Output the (x, y) coordinate of the center of the cell containing the given text.  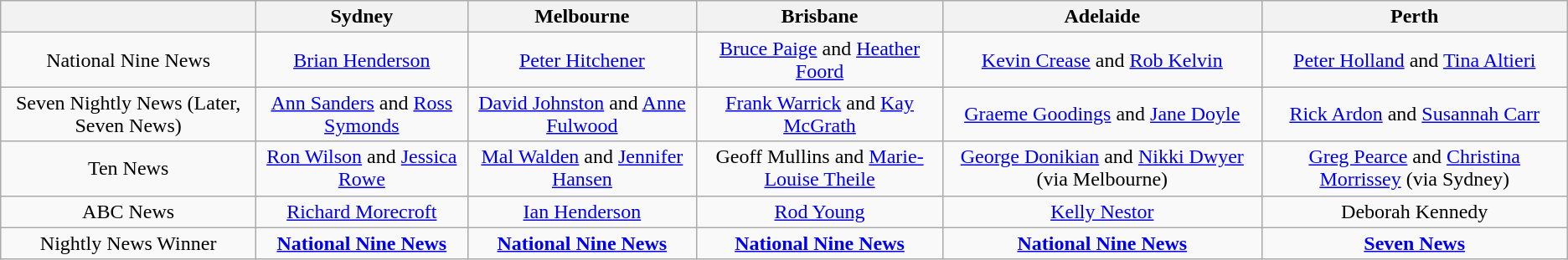
Greg Pearce and Christina Morrissey (via Sydney) (1414, 169)
Ann Sanders and Ross Symonds (362, 114)
Kevin Crease and Rob Kelvin (1102, 60)
Rick Ardon and Susannah Carr (1414, 114)
Kelly Nestor (1102, 212)
Peter Holland and Tina Altieri (1414, 60)
Bruce Paige and Heather Foord (820, 60)
Peter Hitchener (581, 60)
Melbourne (581, 17)
Seven News (1414, 243)
Ian Henderson (581, 212)
Brian Henderson (362, 60)
Graeme Goodings and Jane Doyle (1102, 114)
ABC News (129, 212)
Frank Warrick and Kay McGrath (820, 114)
Sydney (362, 17)
Geoff Mullins and Marie-Louise Theile (820, 169)
Rod Young (820, 212)
Brisbane (820, 17)
Mal Walden and Jennifer Hansen (581, 169)
Perth (1414, 17)
Ten News (129, 169)
George Donikian and Nikki Dwyer (via Melbourne) (1102, 169)
Richard Morecroft (362, 212)
Nightly News Winner (129, 243)
Deborah Kennedy (1414, 212)
Ron Wilson and Jessica Rowe (362, 169)
Adelaide (1102, 17)
Seven Nightly News (Later, Seven News) (129, 114)
David Johnston and Anne Fulwood (581, 114)
